Pinpoint the cell where the given text exists, returning its (X, Y) midpoint coordinate. 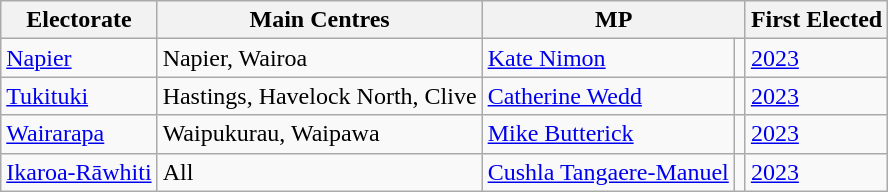
Hastings, Havelock North, Clive (320, 96)
Cushla Tangaere-Manuel (608, 172)
Main Centres (320, 20)
Napier (79, 58)
Napier, Wairoa (320, 58)
MP (614, 20)
First Elected (816, 20)
Electorate (79, 20)
Catherine Wedd (608, 96)
All (320, 172)
Ikaroa-Rāwhiti (79, 172)
Tukituki (79, 96)
Wairarapa (79, 134)
Kate Nimon (608, 58)
Waipukurau, Waipawa (320, 134)
Mike Butterick (608, 134)
